Locate the cell with the specified text and output its [x, y] center coordinate. 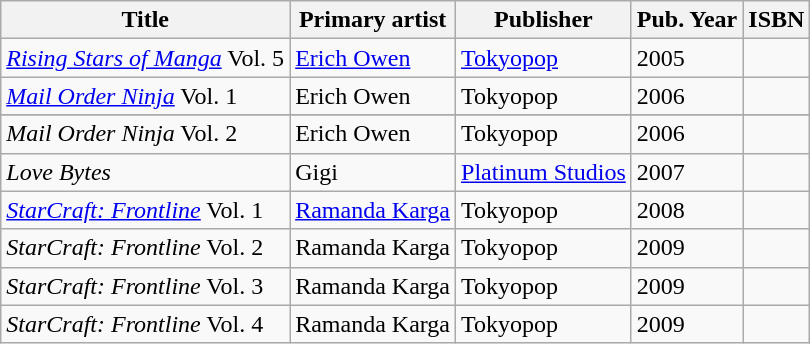
2005 [687, 58]
Love Bytes [146, 172]
Platinum Studios [544, 172]
Title [146, 20]
Publisher [544, 20]
Pub. Year [687, 20]
Primary artist [373, 20]
2008 [687, 210]
StarCraft: Frontline Vol. 3 [146, 286]
Gigi [373, 172]
Rising Stars of Manga Vol. 5 [146, 58]
StarCraft: Frontline Vol. 2 [146, 248]
StarCraft: Frontline Vol. 4 [146, 324]
ISBN [776, 20]
Mail Order Ninja Vol. 2 [146, 134]
Mail Order Ninja Vol. 1 [146, 96]
StarCraft: Frontline Vol. 1 [146, 210]
2007 [687, 172]
